Provide the [x, y] coordinate of the cell's center where the given text is located.  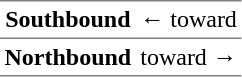
← toward [189, 20]
toward → [189, 57]
Southbound [68, 20]
Northbound [68, 57]
